Extract the [x, y] coordinate from the center of the cell holding the provided text.  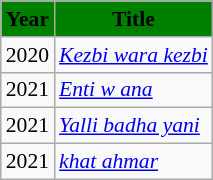
Enti w ana [134, 90]
Kezbi wara kezbi [134, 55]
Year [28, 19]
2020 [28, 55]
Yalli badha yani [134, 126]
Title [134, 19]
khat ahmar [134, 162]
